Capture the cell that displays the provided text and extract its [x, y] central coordinate. 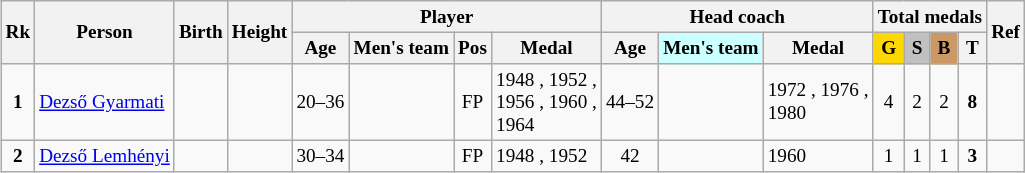
4 [888, 102]
1972 , 1976 ,1980 [818, 102]
44–52 [630, 102]
Birth [200, 32]
S [917, 48]
1948 , 1952 [546, 156]
42 [630, 156]
8 [972, 102]
20–36 [320, 102]
Rk [18, 32]
Ref [1006, 32]
G [888, 48]
30–34 [320, 156]
Person [105, 32]
Player [447, 17]
Total medals [930, 17]
1960 [818, 156]
1948 , 1952 ,1956 , 1960 ,1964 [546, 102]
Head coach [737, 17]
Height [260, 32]
3 [972, 156]
Pos [473, 48]
Dezső Lemhényi [105, 156]
B [944, 48]
T [972, 48]
Dezső Gyarmati [105, 102]
